Pinpoint the cell where the given text exists, returning its [X, Y] midpoint coordinate. 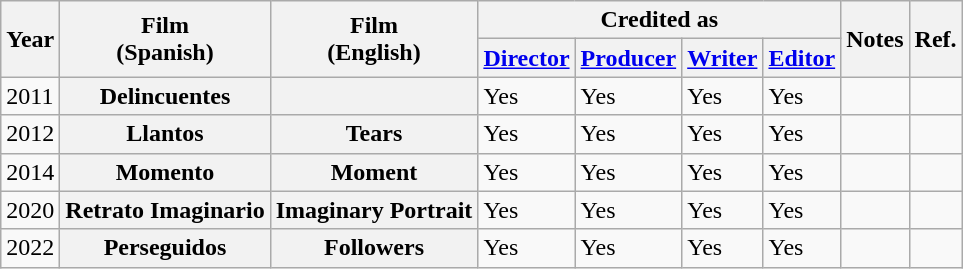
Retrato Imaginario [165, 210]
Moment [374, 172]
2012 [30, 134]
Delincuentes [165, 96]
Momento [165, 172]
Editor [802, 58]
2011 [30, 96]
Imaginary Portrait [374, 210]
Notes [875, 39]
Year [30, 39]
2020 [30, 210]
2022 [30, 248]
2014 [30, 172]
Followers [374, 248]
Perseguidos [165, 248]
Tears [374, 134]
Credited as [660, 20]
Llantos [165, 134]
Ref. [936, 39]
Film(Spanish) [165, 39]
Film(English) [374, 39]
Producer [628, 58]
Director [526, 58]
Writer [722, 58]
